Return [x, y] of the center of cell containing provided text 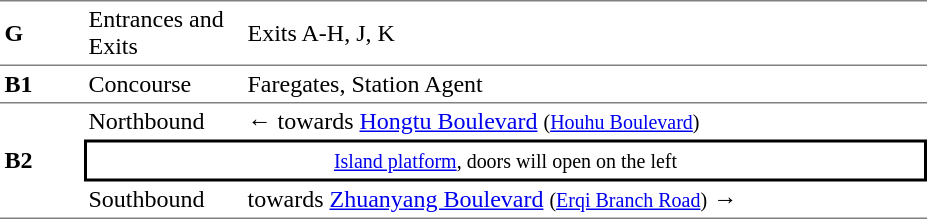
G [42, 33]
Faregates, Station Agent [585, 85]
Northbound [164, 122]
Entrances and Exits [164, 33]
← towards Hongtu Boulevard (Houhu Boulevard) [585, 122]
Island platform, doors will open on the left [506, 161]
B1 [42, 85]
Concourse [164, 85]
Exits A-H, J, K [585, 33]
